Capture the cell that displays the provided text and extract its [x, y] central coordinate. 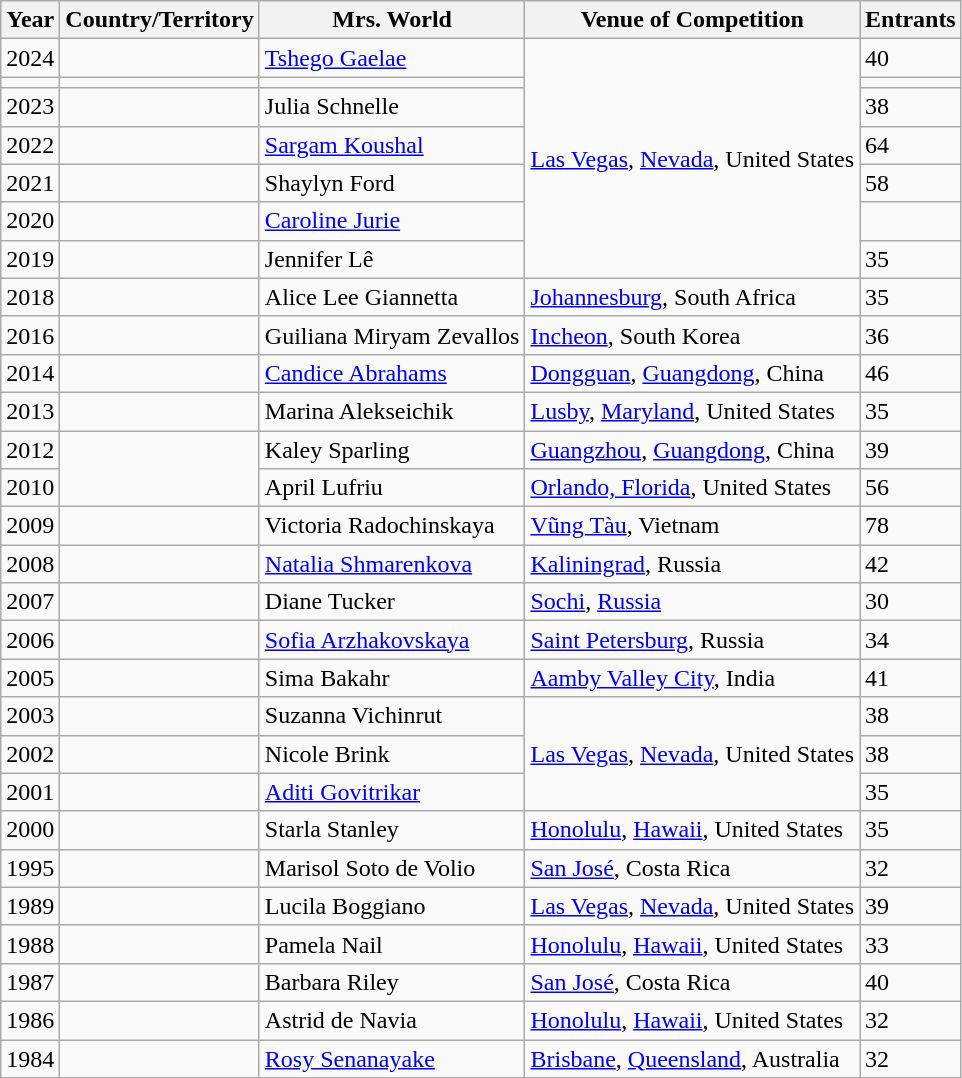
Suzanna Vichinrut [392, 716]
Year [30, 20]
Kaley Sparling [392, 449]
2003 [30, 716]
Guangzhou, Guangdong, China [692, 449]
36 [911, 335]
Alice Lee Giannetta [392, 297]
Victoria Radochinskaya [392, 526]
Venue of Competition [692, 20]
64 [911, 145]
Sochi, Russia [692, 602]
April Lufriu [392, 488]
Incheon, South Korea [692, 335]
Brisbane, Queensland, Australia [692, 1059]
Sargam Koushal [392, 145]
Johannesburg, South Africa [692, 297]
2022 [30, 145]
2018 [30, 297]
Diane Tucker [392, 602]
2019 [30, 259]
1986 [30, 1020]
2016 [30, 335]
1989 [30, 906]
1987 [30, 982]
Sima Bakahr [392, 678]
34 [911, 640]
33 [911, 944]
Kaliningrad, Russia [692, 564]
41 [911, 678]
78 [911, 526]
2010 [30, 488]
2014 [30, 373]
Julia Schnelle [392, 107]
Shaylyn Ford [392, 183]
2020 [30, 221]
Nicole Brink [392, 754]
Vũng Tàu, Vietnam [692, 526]
Rosy Senanayake [392, 1059]
Aamby Valley City, India [692, 678]
2024 [30, 58]
Tshego Gaelae [392, 58]
2005 [30, 678]
1988 [30, 944]
Guiliana Miryam Zevallos [392, 335]
Natalia Shmarenkova [392, 564]
Sofia Arzhakovskaya [392, 640]
Entrants [911, 20]
Saint Petersburg, Russia [692, 640]
2012 [30, 449]
2013 [30, 411]
Barbara Riley [392, 982]
2000 [30, 830]
Candice Abrahams [392, 373]
2002 [30, 754]
42 [911, 564]
Lusby, Maryland, United States [692, 411]
Marina Alekseichik [392, 411]
58 [911, 183]
2021 [30, 183]
2007 [30, 602]
2008 [30, 564]
1995 [30, 868]
Astrid de Navia [392, 1020]
Dongguan, Guangdong, China [692, 373]
46 [911, 373]
Pamela Nail [392, 944]
2006 [30, 640]
56 [911, 488]
Aditi Govitrikar [392, 792]
2023 [30, 107]
Lucila Boggiano [392, 906]
Caroline Jurie [392, 221]
Orlando, Florida, United States [692, 488]
2001 [30, 792]
Marisol Soto de Volio [392, 868]
1984 [30, 1059]
Starla Stanley [392, 830]
Mrs. World [392, 20]
2009 [30, 526]
30 [911, 602]
Country/Territory [160, 20]
Jennifer Lê [392, 259]
